Output the (X, Y) coordinate of the center of the cell containing the given text.  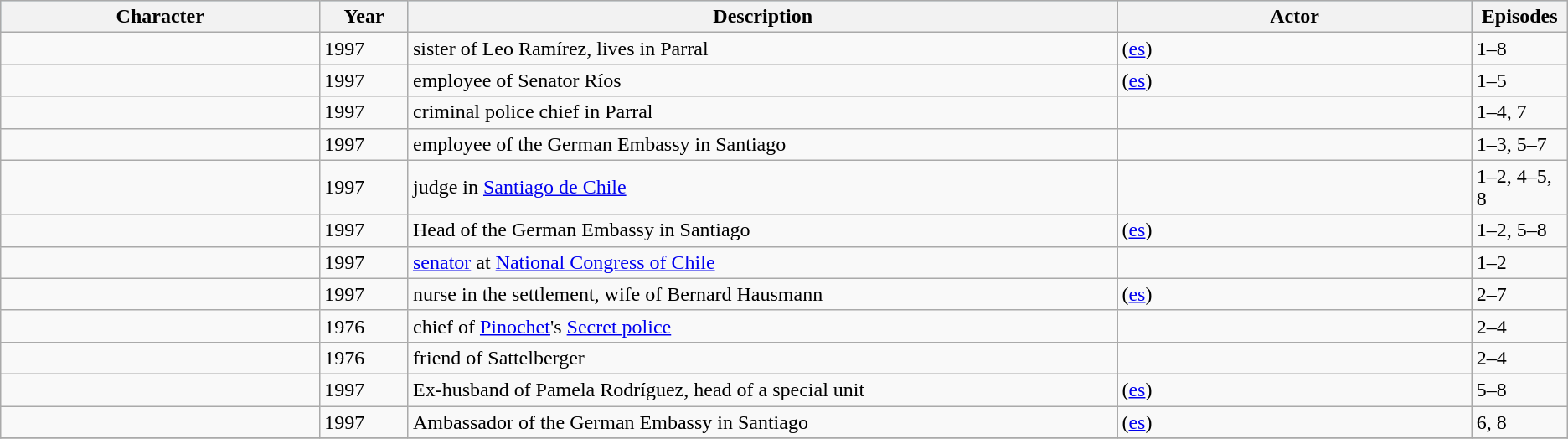
sister of Leo Ramírez, lives in Parral (762, 49)
Head of the German Embassy in Santiago (762, 230)
Episodes (1519, 17)
chief of Pinochet's Secret police (762, 326)
1–5 (1519, 80)
Year (364, 17)
Ambassador of the German Embassy in Santiago (762, 421)
employee of Senator Ríos (762, 80)
Actor (1295, 17)
5–8 (1519, 390)
senator at National Congress of Chile (762, 262)
1–2 (1519, 262)
Description (762, 17)
6, 8 (1519, 421)
1–3, 5–7 (1519, 144)
friend of Sattelberger (762, 358)
criminal police chief in Parral (762, 112)
nurse in the settlement, wife of Bernard Hausmann (762, 294)
2–7 (1519, 294)
1–4, 7 (1519, 112)
1–2, 5–8 (1519, 230)
Ex-husband of Pamela Rodríguez, head of a special unit (762, 390)
Character (161, 17)
employee of the German Embassy in Santiago (762, 144)
1–8 (1519, 49)
judge in Santiago de Chile (762, 188)
1–2, 4–5, 8 (1519, 188)
